Detect which cell encompasses the target text, then output its (x, y) center coordinate. 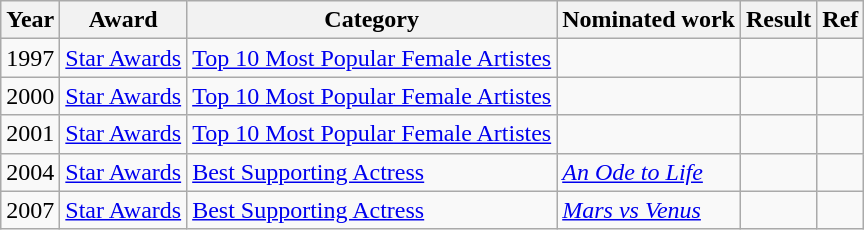
Ref (840, 20)
2000 (30, 96)
2001 (30, 134)
Award (124, 20)
1997 (30, 58)
Result (778, 20)
Year (30, 20)
2004 (30, 172)
Mars vs Venus (649, 210)
Nominated work (649, 20)
An Ode to Life (649, 172)
2007 (30, 210)
Category (372, 20)
